Locate the cell with the specified text and output its [x, y] center coordinate. 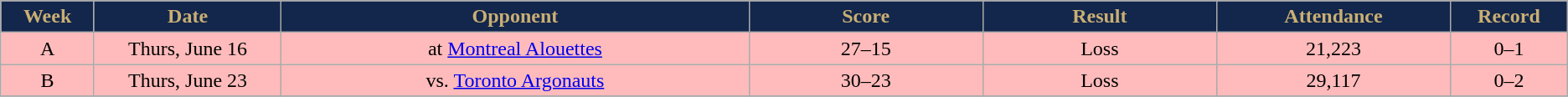
Attendance [1333, 17]
Thurs, June 23 [188, 80]
21,223 [1333, 48]
B [48, 80]
at Montreal Alouettes [515, 48]
29,117 [1333, 80]
A [48, 48]
Score [866, 17]
Date [188, 17]
vs. Toronto Argonauts [515, 80]
Thurs, June 16 [188, 48]
0–2 [1509, 80]
Week [48, 17]
Result [1099, 17]
Record [1509, 17]
Opponent [515, 17]
30–23 [866, 80]
0–1 [1509, 48]
27–15 [866, 48]
